Find where the given text appears and provide that cell's center as (X, Y) coordinate. 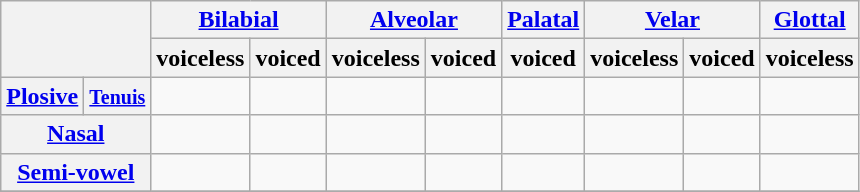
Semi-vowel (76, 172)
Tenuis (118, 96)
Alveolar (414, 20)
Plosive (42, 96)
Nasal (76, 134)
Bilabial (238, 20)
Glottal (810, 20)
Velar (672, 20)
Palatal (544, 20)
